For the text-containing cell, return its midpoint in (x, y) coordinate format. 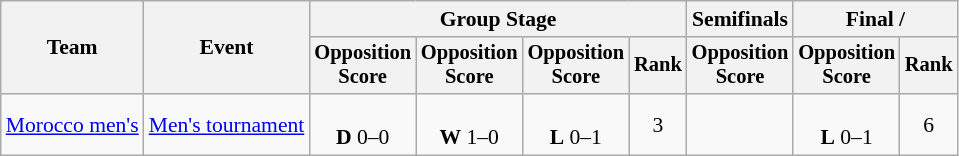
Morocco men's (72, 124)
Group Stage (498, 19)
Event (227, 48)
W 1–0 (470, 124)
Final / (875, 19)
Semifinals (740, 19)
3 (658, 124)
Team (72, 48)
6 (929, 124)
Men's tournament (227, 124)
D 0–0 (362, 124)
